Return the (X, Y) coordinate for the center point of the cell that contains the specified text.  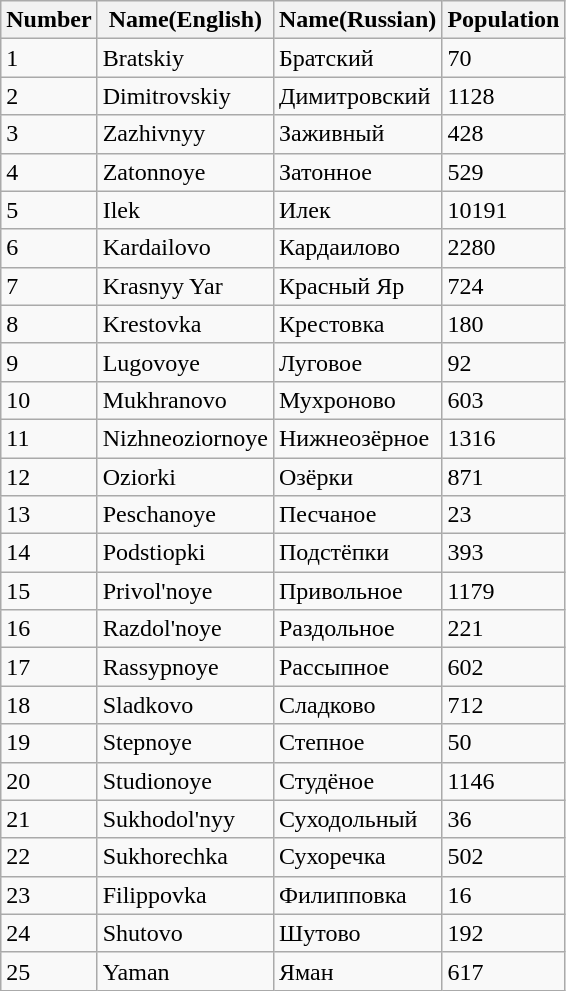
Name(Russian) (357, 20)
22 (49, 857)
724 (504, 286)
Раздольное (357, 629)
Сладково (357, 705)
1 (49, 58)
Lugovoye (185, 362)
192 (504, 933)
Filippovka (185, 895)
Рассыпное (357, 667)
24 (49, 933)
1179 (504, 591)
70 (504, 58)
Privol'noye (185, 591)
9 (49, 362)
Суходольный (357, 819)
3 (49, 134)
428 (504, 134)
Шутово (357, 933)
Степное (357, 743)
15 (49, 591)
Name(English) (185, 20)
Кардаилово (357, 248)
Podstiopki (185, 553)
18 (49, 705)
10191 (504, 210)
221 (504, 629)
871 (504, 477)
11 (49, 438)
Филипповка (357, 895)
603 (504, 400)
Oziorki (185, 477)
Peschanoye (185, 515)
Sukhorechka (185, 857)
712 (504, 705)
21 (49, 819)
1316 (504, 438)
Sladkovo (185, 705)
10 (49, 400)
19 (49, 743)
Илек (357, 210)
Привольное (357, 591)
Нижнеозёрное (357, 438)
Яман (357, 971)
Kardailovo (185, 248)
92 (504, 362)
Bratskiy (185, 58)
7 (49, 286)
Мухроново (357, 400)
Dimitrovskiy (185, 96)
8 (49, 324)
13 (49, 515)
36 (504, 819)
20 (49, 781)
Studionoye (185, 781)
Yaman (185, 971)
1128 (504, 96)
12 (49, 477)
2280 (504, 248)
Подстёпки (357, 553)
Zazhivnyy (185, 134)
Ilek (185, 210)
Заживный (357, 134)
Krestovka (185, 324)
Rassypnoye (185, 667)
Sukhodol'nyy (185, 819)
617 (504, 971)
2 (49, 96)
Mukhranovo (185, 400)
6 (49, 248)
180 (504, 324)
Крестовка (357, 324)
17 (49, 667)
4 (49, 172)
Братский (357, 58)
Number (49, 20)
529 (504, 172)
14 (49, 553)
Озёрки (357, 477)
502 (504, 857)
Stepnoye (185, 743)
Луговое (357, 362)
Сухоречка (357, 857)
5 (49, 210)
Красный Яр (357, 286)
Затонное (357, 172)
Студёное (357, 781)
602 (504, 667)
25 (49, 971)
Shutovo (185, 933)
Димитровский (357, 96)
Krasnyy Yar (185, 286)
Population (504, 20)
Razdol'noye (185, 629)
50 (504, 743)
1146 (504, 781)
393 (504, 553)
Песчаное (357, 515)
Nizhneoziornoye (185, 438)
Zatonnoye (185, 172)
